Return the (x, y) coordinate for the center point of the cell that contains the specified text.  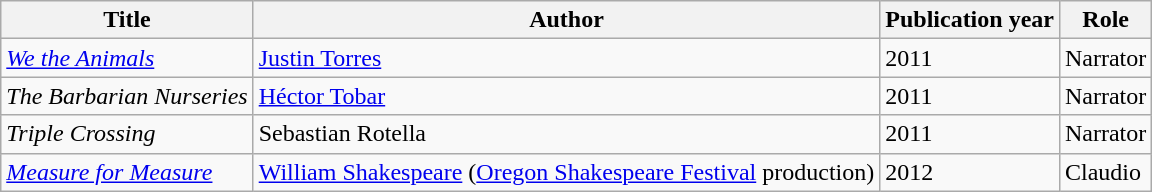
Author (566, 20)
We the Animals (127, 58)
Title (127, 20)
William Shakespeare (Oregon Shakespeare Festival production) (566, 172)
Triple Crossing (127, 134)
2012 (970, 172)
Héctor Tobar (566, 96)
Measure for Measure (127, 172)
Role (1105, 20)
Sebastian Rotella (566, 134)
Publication year (970, 20)
Justin Torres (566, 58)
The Barbarian Nurseries (127, 96)
Claudio (1105, 172)
